Output the (X, Y) coordinate of the center of the cell containing the given text.  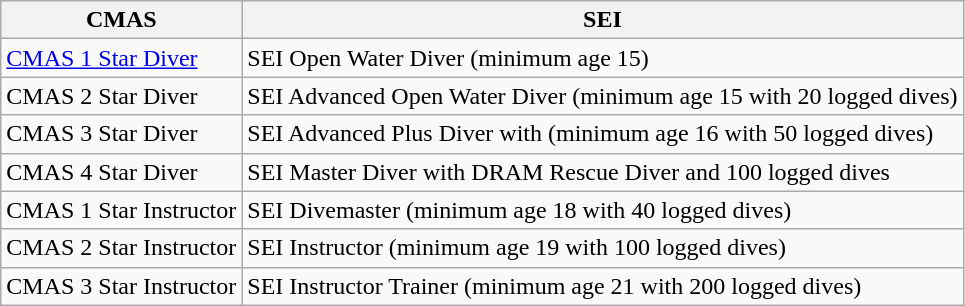
SEI (602, 20)
CMAS 3 Star Diver (122, 134)
CMAS (122, 20)
SEI Advanced Plus Diver with (minimum age 16 with 50 logged dives) (602, 134)
CMAS 1 Star Diver (122, 58)
CMAS 4 Star Diver (122, 172)
CMAS 3 Star Instructor (122, 286)
CMAS 2 Star Instructor (122, 248)
SEI Instructor Trainer (minimum age 21 with 200 logged dives) (602, 286)
SEI Divemaster (minimum age 18 with 40 logged dives) (602, 210)
CMAS 1 Star Instructor (122, 210)
SEI Open Water Diver (minimum age 15) (602, 58)
SEI Advanced Open Water Diver (minimum age 15 with 20 logged dives) (602, 96)
CMAS 2 Star Diver (122, 96)
SEI Master Diver with DRAM Rescue Diver and 100 logged dives (602, 172)
SEI Instructor (minimum age 19 with 100 logged dives) (602, 248)
